Return (X, Y) of the center of cell containing provided text 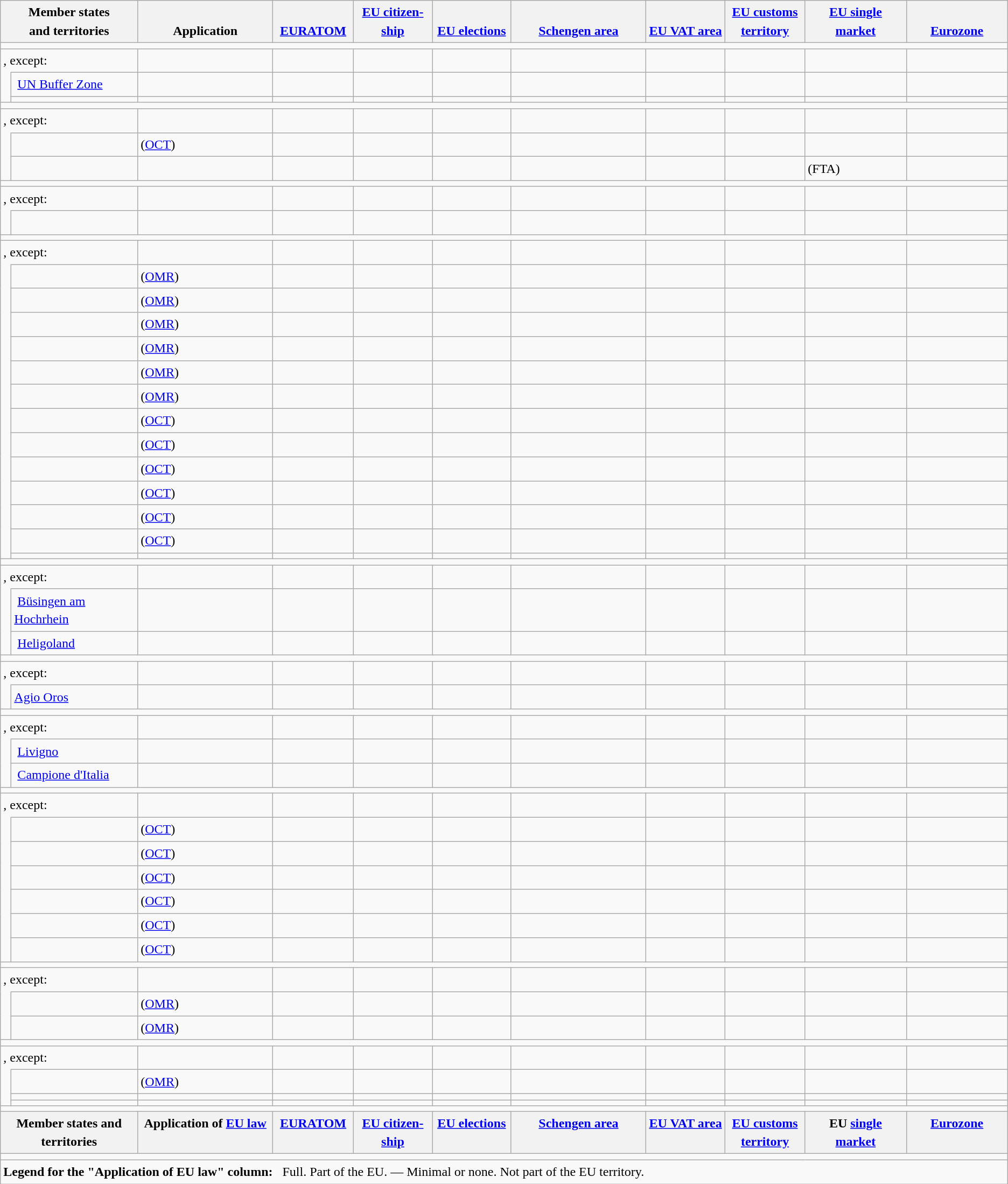
Heligoland (74, 643)
Legend for the "Application of EU law" column: Full. Part of the EU. — Minimal or none. Not part of the EU territory. (504, 1172)
UN Buffer Zone (74, 85)
Application of EU law (206, 1133)
Application (206, 22)
Campione d'Italia (74, 776)
Livigno (74, 751)
Agio Oros (74, 697)
Büsingen am Hochrhein (74, 610)
(FTA) (856, 169)
